Determine the (x, y) coordinate at the center of the cell enclosing the given text.  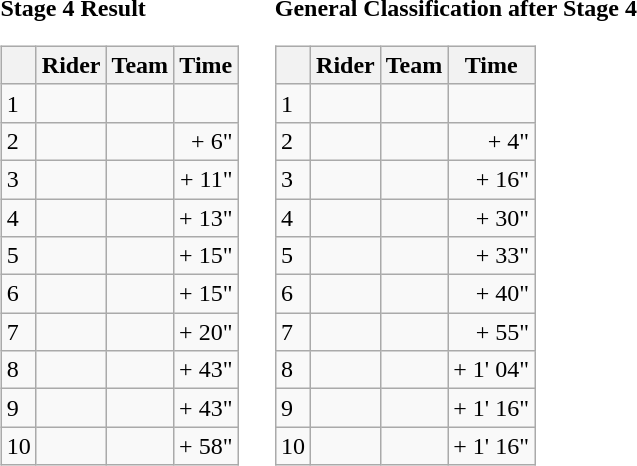
+ 11" (206, 179)
+ 55" (492, 332)
+ 20" (206, 332)
+ 58" (206, 446)
+ 6" (206, 141)
+ 16" (492, 179)
+ 30" (492, 217)
+ 4" (492, 141)
+ 40" (492, 294)
+ 1' 04" (492, 370)
+ 33" (492, 256)
+ 13" (206, 217)
